Output the (x, y) coordinate of the center of the cell containing the given text.  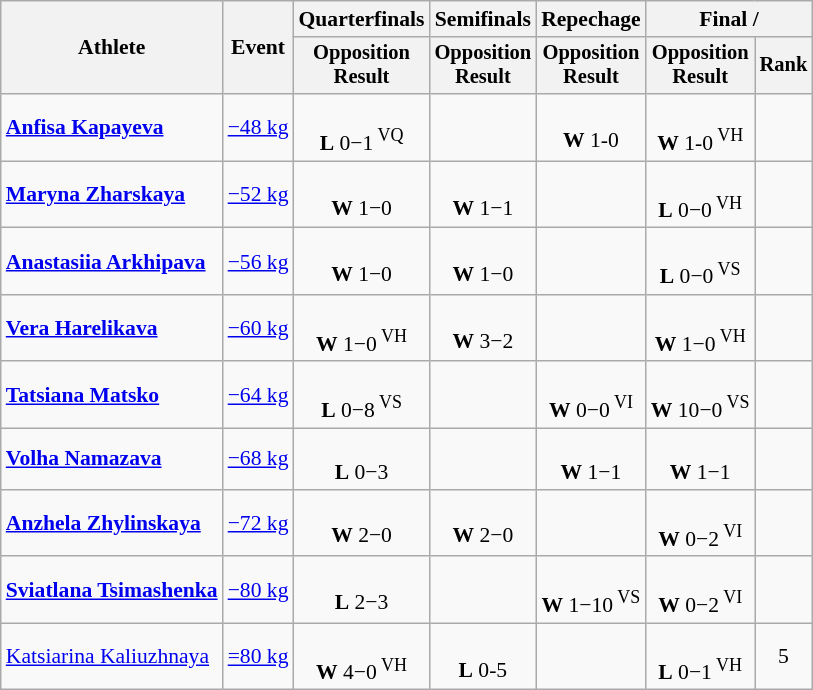
Anastasiia Arkhipava (112, 262)
Anfisa Kapayeva (112, 128)
−52 kg (258, 194)
−48 kg (258, 128)
W 1-0 (591, 128)
Maryna Zharskaya (112, 194)
=80 kg (258, 656)
Rank (784, 66)
L 0−1 VH (700, 656)
−80 kg (258, 590)
L 0−3 (362, 460)
L 0−8 VS (362, 396)
L 0−0 VS (700, 262)
Final / (729, 19)
W 0−0 VI (591, 396)
Anzhela Zhylinskaya (112, 524)
Vera Harelikava (112, 328)
L 0-5 (484, 656)
Quarterfinals (362, 19)
Sviatlana Tsimashenka (112, 590)
L 2−3 (362, 590)
L 0−0 VH (700, 194)
W 3−2 (484, 328)
−68 kg (258, 460)
−64 kg (258, 396)
−56 kg (258, 262)
Volha Namazava (112, 460)
W 4−0 VH (362, 656)
5 (784, 656)
Athlete (112, 48)
Tatsiana Matsko (112, 396)
Katsiarina Kaliuzhnaya (112, 656)
W 1-0 VH (700, 128)
W 10−0 VS (700, 396)
Repechage (591, 19)
−60 kg (258, 328)
−72 kg (258, 524)
L 0−1 VQ (362, 128)
W 1−10 VS (591, 590)
Event (258, 48)
Semifinals (484, 19)
